Determine the [x, y] coordinate at the center of the cell enclosing the given text.  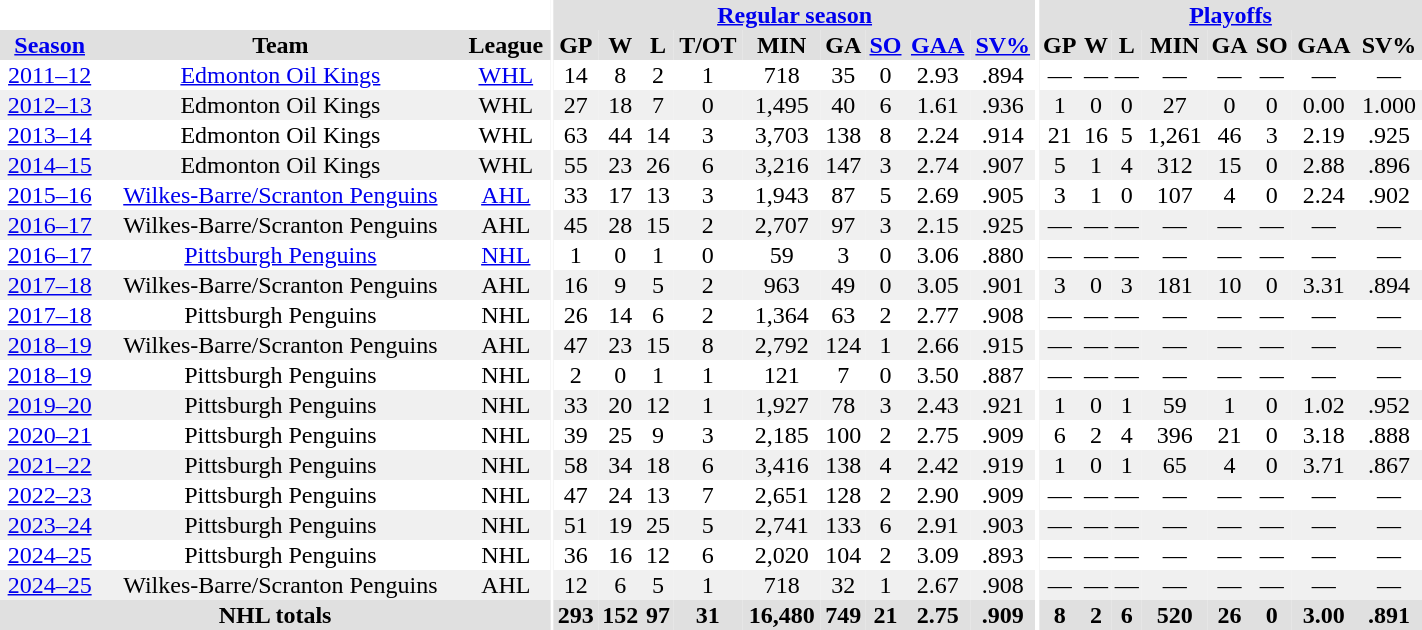
124 [844, 345]
10 [1230, 285]
3.18 [1324, 435]
128 [844, 495]
24 [620, 495]
16,480 [782, 615]
.915 [1003, 345]
34 [620, 465]
36 [576, 555]
.903 [1003, 525]
.880 [1003, 255]
2011–12 [50, 75]
147 [844, 165]
963 [782, 285]
Season [50, 45]
3.06 [937, 255]
2013–14 [50, 135]
3.00 [1324, 615]
.888 [1389, 435]
2019–20 [50, 405]
58 [576, 465]
17 [620, 195]
2021–22 [50, 465]
3,416 [782, 465]
.936 [1003, 105]
.914 [1003, 135]
133 [844, 525]
.887 [1003, 375]
3.31 [1324, 285]
2012–13 [50, 105]
League [506, 45]
65 [1174, 465]
T/OT [708, 45]
2.43 [937, 405]
Playoffs [1230, 15]
1,943 [782, 195]
1.02 [1324, 405]
.952 [1389, 405]
121 [782, 375]
3,703 [782, 135]
0.00 [1324, 105]
44 [620, 135]
2.67 [937, 585]
2.19 [1324, 135]
2.93 [937, 75]
2.77 [937, 315]
2,741 [782, 525]
.902 [1389, 195]
2015–16 [50, 195]
20 [620, 405]
1,364 [782, 315]
2,707 [782, 225]
45 [576, 225]
.901 [1003, 285]
152 [620, 615]
3.71 [1324, 465]
2.91 [937, 525]
.905 [1003, 195]
293 [576, 615]
19 [620, 525]
3.50 [937, 375]
3,216 [782, 165]
2.69 [937, 195]
35 [844, 75]
40 [844, 105]
.921 [1003, 405]
2.66 [937, 345]
2,020 [782, 555]
2022–23 [50, 495]
.896 [1389, 165]
Regular season [795, 15]
51 [576, 525]
2.90 [937, 495]
2014–15 [50, 165]
396 [1174, 435]
55 [576, 165]
2,651 [782, 495]
NHL totals [275, 615]
2,792 [782, 345]
1.61 [937, 105]
2.15 [937, 225]
2020–21 [50, 435]
.893 [1003, 555]
78 [844, 405]
.891 [1389, 615]
87 [844, 195]
32 [844, 585]
46 [1230, 135]
.867 [1389, 465]
3.09 [937, 555]
.907 [1003, 165]
1,495 [782, 105]
2.88 [1324, 165]
2.74 [937, 165]
28 [620, 225]
100 [844, 435]
Team [280, 45]
.919 [1003, 465]
1,261 [1174, 135]
2023–24 [50, 525]
49 [844, 285]
107 [1174, 195]
104 [844, 555]
39 [576, 435]
2,185 [782, 435]
312 [1174, 165]
31 [708, 615]
181 [1174, 285]
2.42 [937, 465]
749 [844, 615]
520 [1174, 615]
1.000 [1389, 105]
1,927 [782, 405]
3.05 [937, 285]
